Locate the cell with the specified text and output its [x, y] center coordinate. 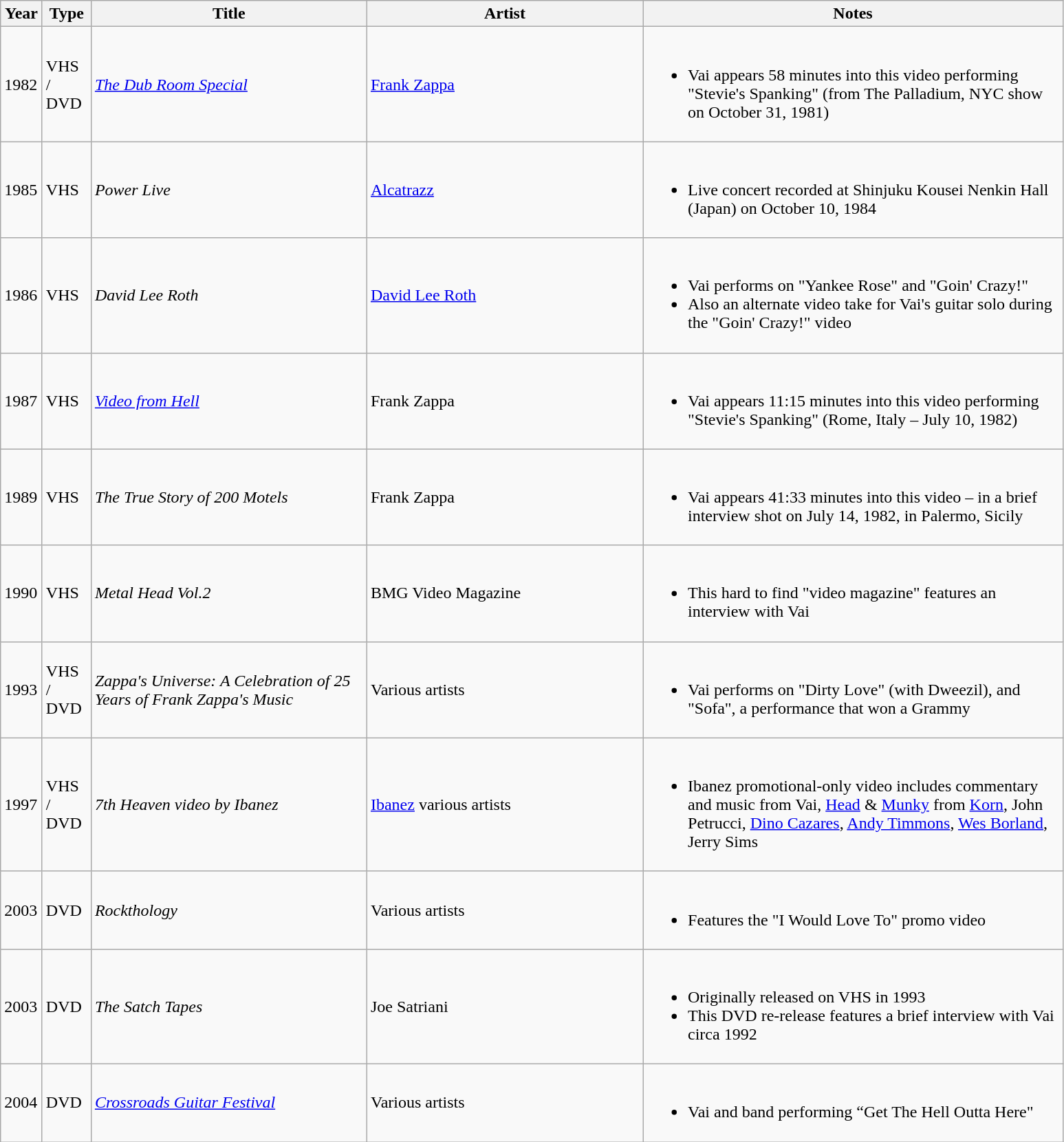
Year [22, 14]
1985 [22, 190]
Originally released on VHS in 1993This DVD re-release features a brief interview with Vai circa 1992 [853, 1007]
7th Heaven video by Ibanez [228, 804]
Vai performs on "Dirty Love" (with Dweezil), and "Sofa", a performance that won a Grammy [853, 690]
Vai appears 58 minutes into this video performing "Stevie's Spanking" (from The Palladium, NYC show on October 31, 1981) [853, 84]
Zappa's Universe: A Celebration of 25 Years of Frank Zappa's Music [228, 690]
1993 [22, 690]
This hard to find "video magazine" features an interview with Vai [853, 593]
1997 [22, 804]
Crossroads Guitar Festival [228, 1103]
Metal Head Vol.2 [228, 593]
Ibanez various artists [505, 804]
1987 [22, 401]
Artist [505, 14]
1989 [22, 497]
Title [228, 14]
Vai appears 41:33 minutes into this video – in a brief interview shot on July 14, 1982, in Palermo, Sicily [853, 497]
Vai appears 11:15 minutes into this video performing "Stevie's Spanking" (Rome, Italy – July 10, 1982) [853, 401]
1982 [22, 84]
BMG Video Magazine [505, 593]
Alcatrazz [505, 190]
Rockthology [228, 910]
Type [66, 14]
1986 [22, 296]
Joe Satriani [505, 1007]
2004 [22, 1103]
Features the "I Would Love To" promo video [853, 910]
Vai and band performing “Get The Hell Outta Here" [853, 1103]
1990 [22, 593]
Notes [853, 14]
The Dub Room Special [228, 84]
Live concert recorded at Shinjuku Kousei Nenkin Hall (Japan) on October 10, 1984 [853, 190]
Vai performs on "Yankee Rose" and "Goin' Crazy!"Also an alternate video take for Vai's guitar solo during the "Goin' Crazy!" video [853, 296]
The True Story of 200 Motels [228, 497]
Power Live [228, 190]
The Satch Tapes [228, 1007]
Video from Hell [228, 401]
